Find where the given text appears and provide that cell's center as [X, Y] coordinate. 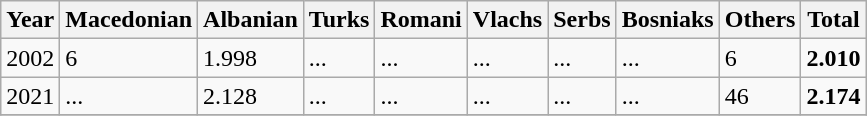
Bosniaks [668, 20]
Total [834, 20]
46 [760, 96]
Year [30, 20]
Turks [339, 20]
2.174 [834, 96]
2.128 [251, 96]
Vlachs [507, 20]
Albanian [251, 20]
Serbs [582, 20]
2002 [30, 58]
2.010 [834, 58]
1.998 [251, 58]
Macedonian [129, 20]
Romani [421, 20]
2021 [30, 96]
Others [760, 20]
